Detect which cell encompasses the target text, then output its (X, Y) center coordinate. 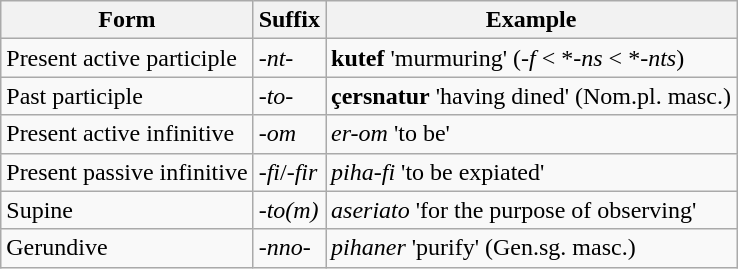
Form (127, 20)
-to(m) (289, 210)
-fi/-fir (289, 172)
aseriato 'for the purpose of observing' (532, 210)
er-om 'to be' (532, 134)
Present passive infinitive (127, 172)
-nno- (289, 248)
Past participle (127, 96)
Supine (127, 210)
Gerundive (127, 248)
-om (289, 134)
çersnatur 'having dined' (Nom.pl. masc.) (532, 96)
Present active infinitive (127, 134)
kutef 'murmuring' (-f < *-ns < *-nts) (532, 58)
Example (532, 20)
Present active participle (127, 58)
-to- (289, 96)
pihaner 'purify' (Gen.sg. masc.) (532, 248)
piha-fi 'to be expiated' (532, 172)
Suffix (289, 20)
-nt- (289, 58)
